Scan for the cell matching the given text and deliver its (X, Y) coordinate at center. 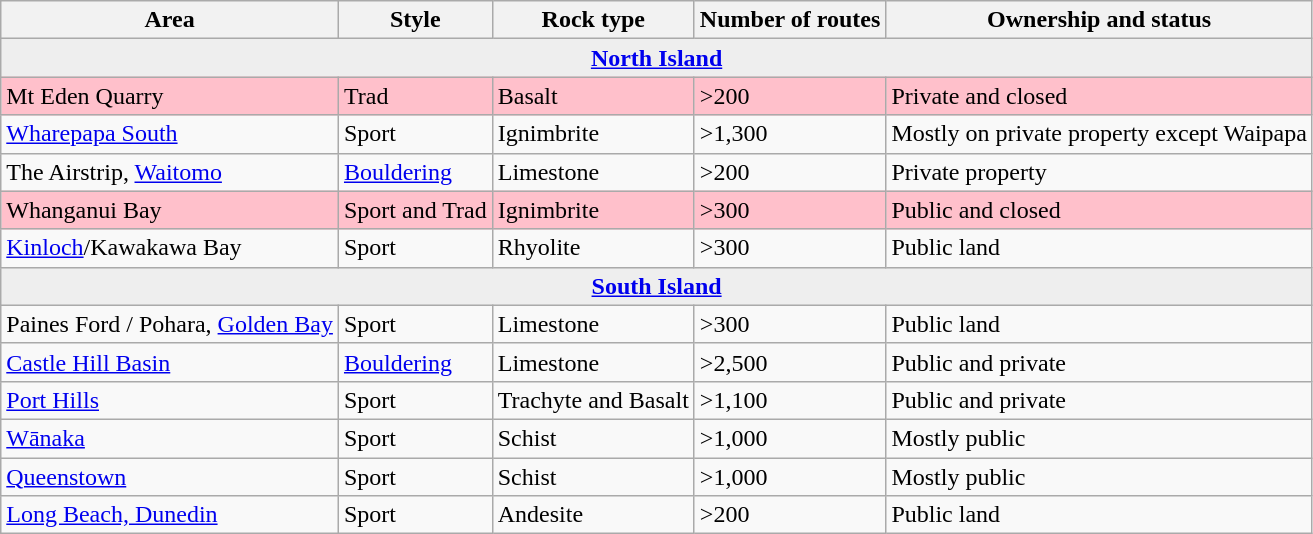
Whanganui Bay (170, 210)
Style (415, 20)
Sport and Trad (415, 210)
Mt Eden Quarry (170, 96)
Queenstown (170, 477)
Wharepapa South (170, 134)
Rhyolite (593, 248)
>1,100 (790, 400)
Basalt (593, 96)
Kinloch/Kawakawa Bay (170, 248)
Mostly on private property except Waipapa (1100, 134)
Private and closed (1100, 96)
Port Hills (170, 400)
>1,300 (790, 134)
Private property (1100, 172)
North Island (657, 58)
Castle Hill Basin (170, 362)
The Airstrip, Waitomo (170, 172)
Wānaka (170, 438)
Area (170, 20)
Andesite (593, 515)
Long Beach, Dunedin (170, 515)
South Island (657, 286)
Paines Ford / Pohara, Golden Bay (170, 324)
Trachyte and Basalt (593, 400)
Rock type (593, 20)
>2,500 (790, 362)
Ownership and status (1100, 20)
Trad (415, 96)
Number of routes (790, 20)
Public and closed (1100, 210)
